From the cell containing the given text, extract its center point as [x, y] coordinate. 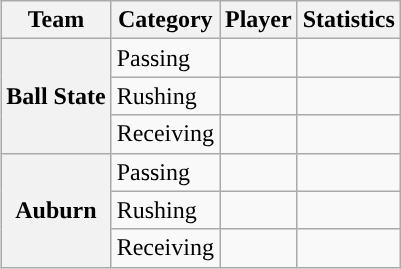
Ball State [56, 96]
Statistics [348, 20]
Auburn [56, 210]
Player [259, 20]
Category [165, 20]
Team [56, 20]
